Return the (x, y) coordinate for the center point of the cell that contains the specified text.  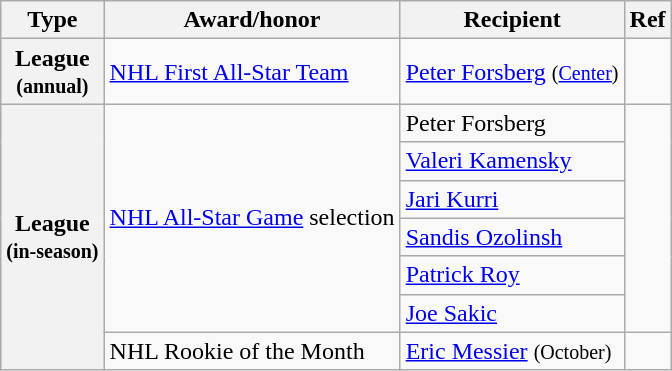
League(in-season) (52, 237)
Joe Sakic (512, 313)
Ref (648, 20)
NHL All-Star Game selection (252, 218)
Valeri Kamensky (512, 161)
Eric Messier (October) (512, 351)
Patrick Roy (512, 275)
Jari Kurri (512, 199)
NHL First All-Star Team (252, 72)
Recipient (512, 20)
Type (52, 20)
NHL Rookie of the Month (252, 351)
Peter Forsberg (512, 123)
Award/honor (252, 20)
Peter Forsberg (Center) (512, 72)
Sandis Ozolinsh (512, 237)
League(annual) (52, 72)
